Extract the [X, Y] coordinate from the center of the cell holding the provided text.  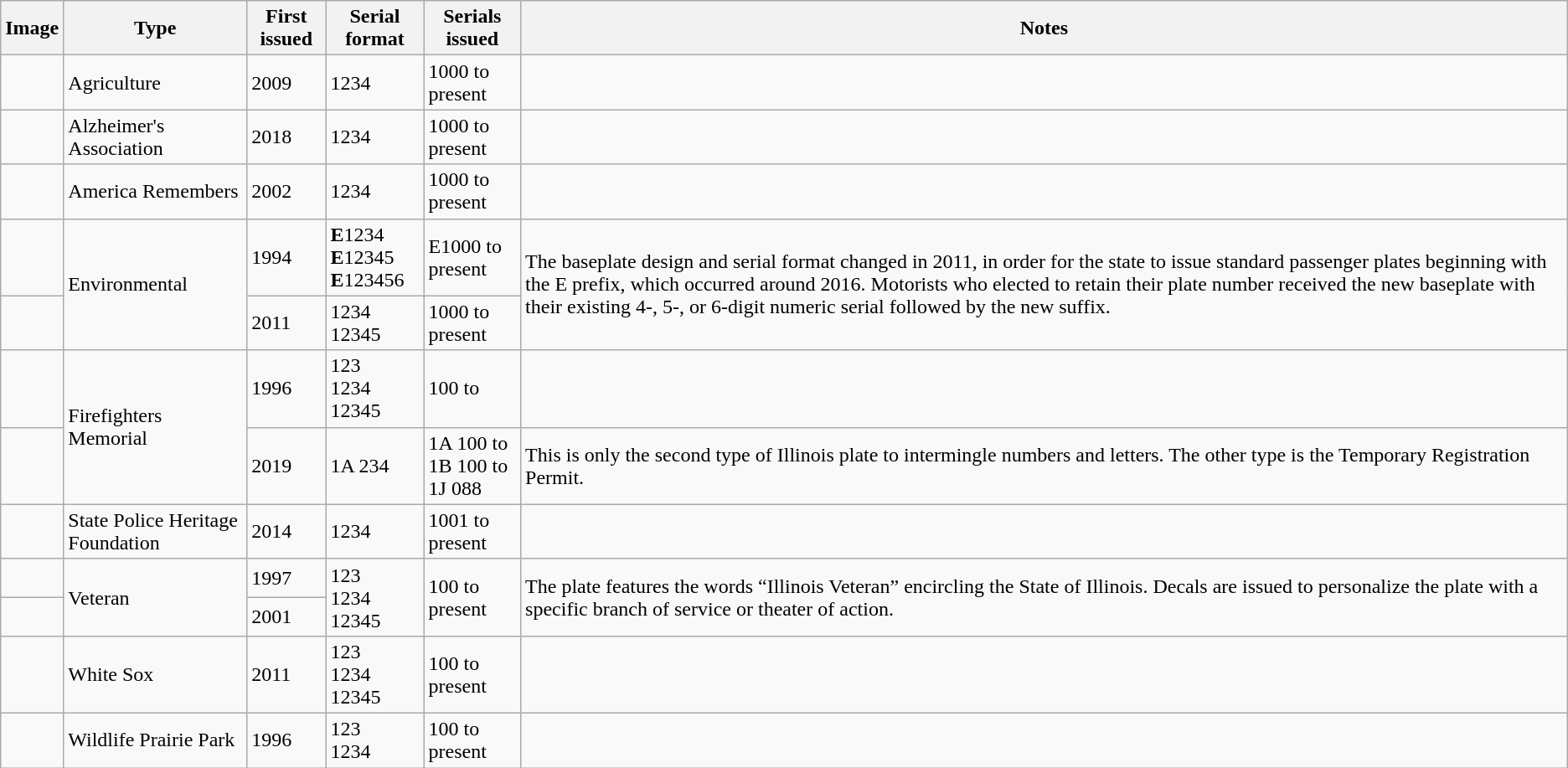
E1000 to present [472, 257]
America Remembers [156, 191]
123 1234 [375, 740]
Firefighters Memorial [156, 427]
This is only the second type of Illinois plate to intermingle numbers and letters. The other type is the Temporary Registration Permit. [1044, 466]
Serials issued [472, 28]
Type [156, 28]
2001 [286, 616]
1A 234 [375, 466]
2019 [286, 466]
Alzheimer's Association [156, 137]
White Sox [156, 674]
100 to [472, 389]
Serial format [375, 28]
1001 to present [472, 531]
1A 100 to 1B 100 to 1J 088 [472, 466]
1997 [286, 578]
1234 12345 [375, 323]
Notes [1044, 28]
E1234E12345E123456 [375, 257]
Wildlife Prairie Park [156, 740]
Veteran [156, 597]
2014 [286, 531]
Image [32, 28]
Agriculture [156, 82]
1994 [286, 257]
2009 [286, 82]
State Police Heritage Foundation [156, 531]
2002 [286, 191]
2018 [286, 137]
First issued [286, 28]
Environmental [156, 285]
